Determine the [X, Y] coordinate at the center of the cell enclosing the given text.  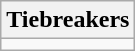
Tiebreakers [68, 20]
